For the text-containing cell, return its midpoint in [x, y] coordinate format. 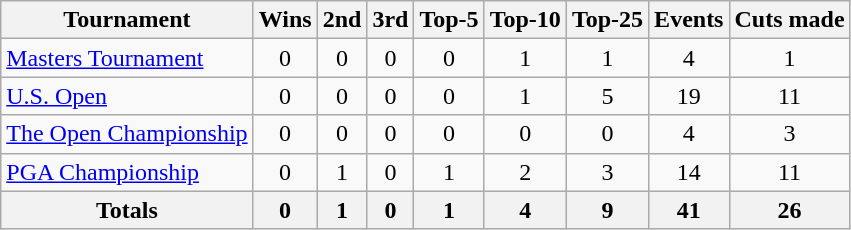
14 [689, 172]
U.S. Open [127, 96]
26 [790, 210]
Wins [285, 20]
9 [607, 210]
Events [689, 20]
Masters Tournament [127, 58]
3rd [390, 20]
2 [525, 172]
PGA Championship [127, 172]
19 [689, 96]
2nd [342, 20]
Totals [127, 210]
Top-10 [525, 20]
Top-5 [449, 20]
Top-25 [607, 20]
5 [607, 96]
The Open Championship [127, 134]
Cuts made [790, 20]
Tournament [127, 20]
41 [689, 210]
